Capture the cell that displays the provided text and extract its [x, y] central coordinate. 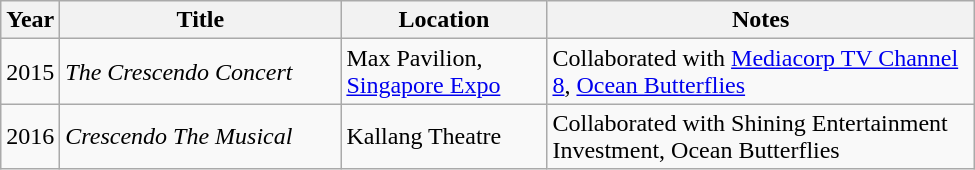
Max Pavilion, Singapore Expo [444, 72]
Kallang Theatre [444, 136]
Collaborated with Shining Entertainment Investment, Ocean Butterflies [760, 136]
Title [200, 20]
Crescendo The Musical [200, 136]
2016 [30, 136]
Notes [760, 20]
Year [30, 20]
The Crescendo Concert [200, 72]
Collaborated with Mediacorp TV Channel 8, Ocean Butterflies [760, 72]
2015 [30, 72]
Location [444, 20]
